Return (X, Y) of the center of cell containing provided text 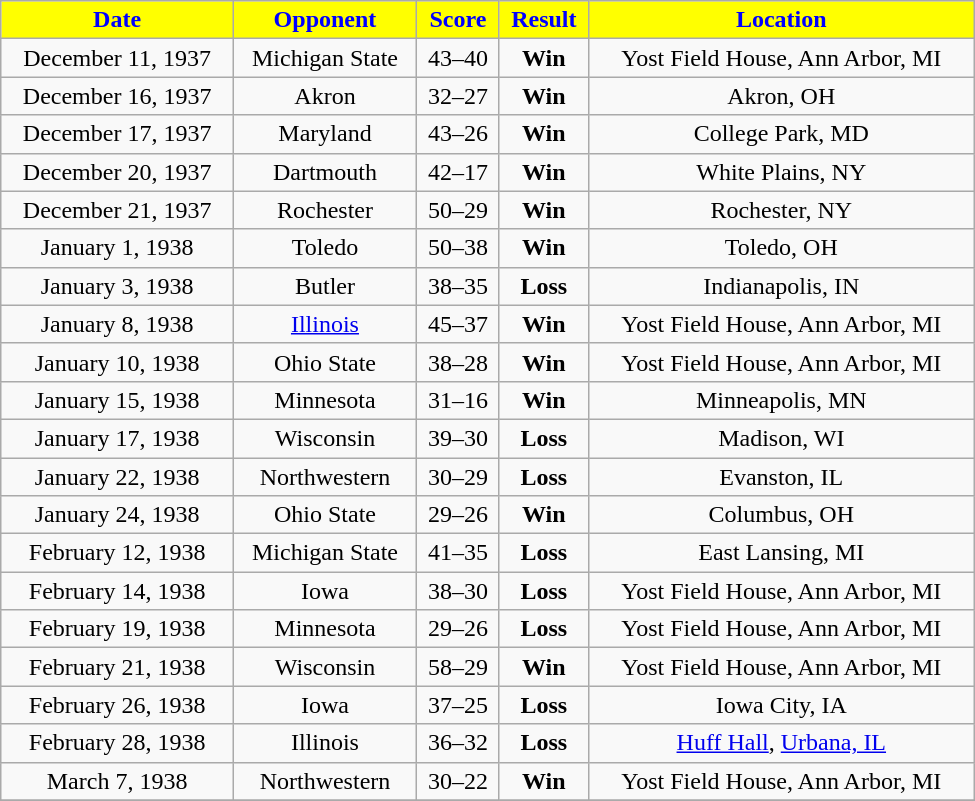
February 21, 1938 (118, 667)
December 16, 1937 (118, 96)
45–37 (458, 324)
January 15, 1938 (118, 400)
January 22, 1938 (118, 477)
39–30 (458, 438)
31–16 (458, 400)
February 28, 1938 (118, 743)
February 26, 1938 (118, 705)
Location (781, 20)
50–38 (458, 248)
38–35 (458, 286)
February 19, 1938 (118, 629)
Akron (324, 96)
36–32 (458, 743)
February 12, 1938 (118, 553)
December 17, 1937 (118, 134)
January 3, 1938 (118, 286)
38–28 (458, 362)
Opponent (324, 20)
43–40 (458, 58)
42–17 (458, 172)
March 7, 1938 (118, 781)
February 14, 1938 (118, 591)
Iowa City, IA (781, 705)
January 17, 1938 (118, 438)
38–30 (458, 591)
50–29 (458, 210)
December 21, 1937 (118, 210)
30–22 (458, 781)
37–25 (458, 705)
White Plains, NY (781, 172)
Evanston, IL (781, 477)
December 20, 1937 (118, 172)
Maryland (324, 134)
30–29 (458, 477)
College Park, MD (781, 134)
32–27 (458, 96)
Akron, OH (781, 96)
Huff Hall, Urbana, IL (781, 743)
58–29 (458, 667)
Minneapolis, MN (781, 400)
January 24, 1938 (118, 515)
Columbus, OH (781, 515)
Toledo (324, 248)
Dartmouth (324, 172)
Rochester (324, 210)
East Lansing, MI (781, 553)
Indianapolis, IN (781, 286)
43–26 (458, 134)
Madison, WI (781, 438)
December 11, 1937 (118, 58)
Score (458, 20)
41–35 (458, 553)
January 10, 1938 (118, 362)
Toledo, OH (781, 248)
Result (544, 20)
January 1, 1938 (118, 248)
January 8, 1938 (118, 324)
Rochester, NY (781, 210)
Butler (324, 286)
Date (118, 20)
